Identify which cell holds the provided text, then report its (x, y) central coordinate. 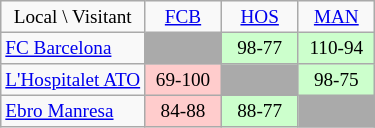
69-100 (184, 80)
FC Barcelona (73, 48)
HOS (260, 17)
110-94 (336, 48)
Local \ Visitant (73, 17)
88-77 (260, 111)
L'Hospitalet ATO (73, 80)
98-75 (336, 80)
MAN (336, 17)
Ebro Manresa (73, 111)
98-77 (260, 48)
FCB (184, 17)
84-88 (184, 111)
